Identify which cell holds the provided text, then report its [x, y] central coordinate. 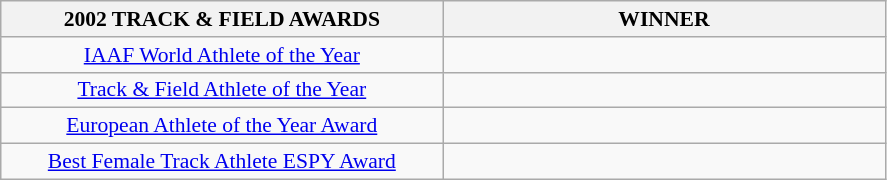
2002 TRACK & FIELD AWARDS [222, 19]
IAAF World Athlete of the Year [222, 55]
Best Female Track Athlete ESPY Award [222, 162]
WINNER [664, 19]
European Athlete of the Year Award [222, 126]
Track & Field Athlete of the Year [222, 90]
